Identify which cell holds the provided text, then report its [X, Y] central coordinate. 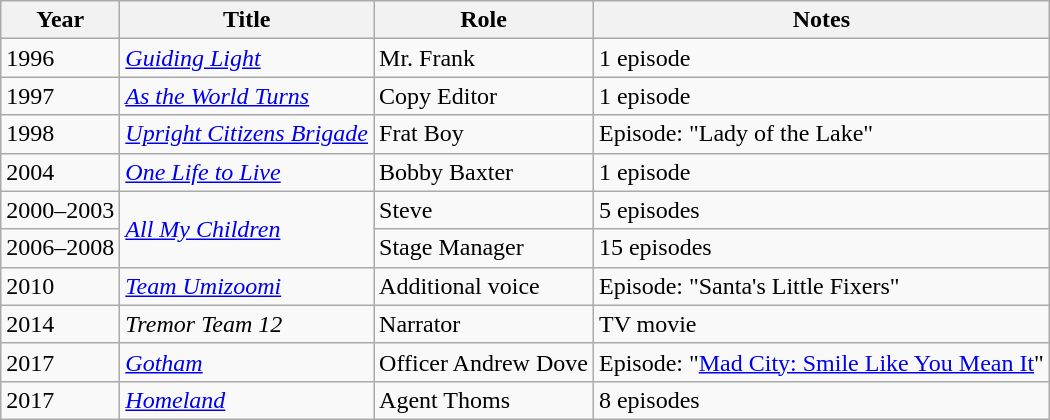
Steve [484, 210]
8 episodes [821, 400]
15 episodes [821, 248]
Copy Editor [484, 96]
One Life to Live [247, 172]
Stage Manager [484, 248]
2000–2003 [60, 210]
Additional voice [484, 286]
2004 [60, 172]
TV movie [821, 324]
Episode: "Lady of the Lake" [821, 134]
1997 [60, 96]
Title [247, 20]
Upright Citizens Brigade [247, 134]
Homeland [247, 400]
2006–2008 [60, 248]
2010 [60, 286]
Role [484, 20]
Year [60, 20]
Notes [821, 20]
Team Umizoomi [247, 286]
1998 [60, 134]
Narrator [484, 324]
Frat Boy [484, 134]
Episode: "Mad City: Smile Like You Mean It" [821, 362]
2014 [60, 324]
Episode: "Santa's Little Fixers" [821, 286]
All My Children [247, 229]
Mr. Frank [484, 58]
As the World Turns [247, 96]
Tremor Team 12 [247, 324]
Agent Thoms [484, 400]
1996 [60, 58]
Guiding Light [247, 58]
Bobby Baxter [484, 172]
Officer Andrew Dove [484, 362]
5 episodes [821, 210]
Gotham [247, 362]
